Detect which cell encompasses the target text, then output its [x, y] center coordinate. 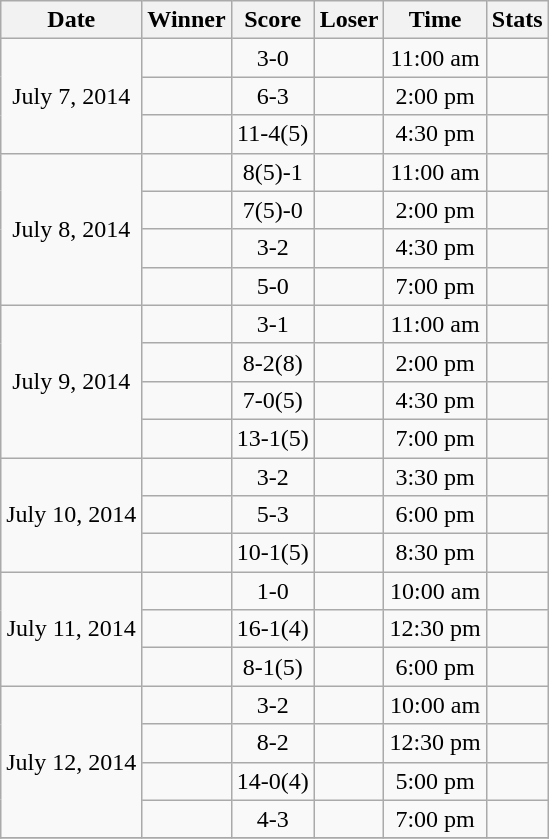
8-2 [272, 743]
11-4(5) [272, 134]
13-1(5) [272, 438]
5:00 pm [435, 781]
1-0 [272, 591]
July 10, 2014 [72, 515]
July 12, 2014 [72, 762]
Score [272, 20]
4-3 [272, 819]
Winner [186, 20]
Stats [517, 20]
10-1(5) [272, 553]
Date [72, 20]
16-1(4) [272, 629]
8(5)-1 [272, 172]
3-0 [272, 58]
July 9, 2014 [72, 381]
Time [435, 20]
5-0 [272, 286]
6-3 [272, 96]
3:30 pm [435, 477]
July 7, 2014 [72, 96]
8:30 pm [435, 553]
7-0(5) [272, 400]
3-1 [272, 324]
5-3 [272, 515]
8-1(5) [272, 667]
7(5)-0 [272, 210]
Loser [349, 20]
8-2(8) [272, 362]
14-0(4) [272, 781]
July 11, 2014 [72, 629]
July 8, 2014 [72, 229]
